Identify which cell holds the provided text, then report its [X, Y] central coordinate. 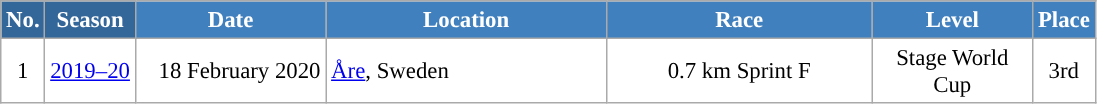
Stage World Cup [952, 72]
Location [466, 20]
Level [952, 20]
No. [23, 20]
Place [1064, 20]
Åre, Sweden [466, 72]
0.7 km Sprint F [739, 72]
Race [739, 20]
1 [23, 72]
18 February 2020 [230, 72]
2019–20 [90, 72]
Date [230, 20]
Season [90, 20]
3rd [1064, 72]
